Output the (x, y) coordinate of the center of the cell containing the given text.  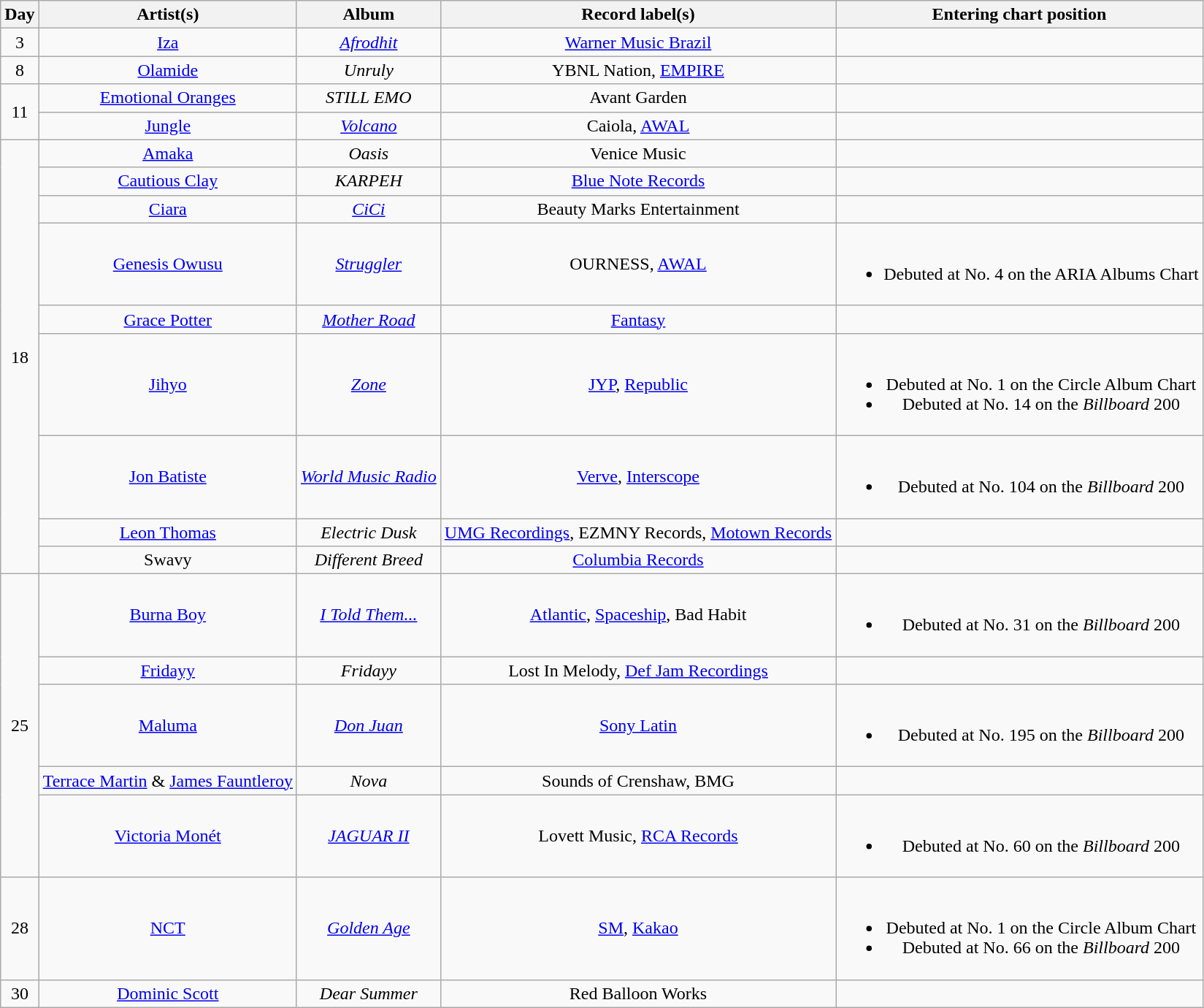
28 (20, 928)
Volcano (368, 126)
UMG Recordings, EZMNY Records, Motown Records (638, 532)
Debuted at No. 4 on the ARIA Albums Chart (1019, 264)
Debuted at No. 1 on the Circle Album ChartDebuted at No. 14 on the Billboard 200 (1019, 384)
Album (368, 15)
CiCi (368, 209)
SM, Kakao (638, 928)
Columbia Records (638, 560)
KARPEH (368, 181)
Electric Dusk (368, 532)
Nova (368, 781)
Venice Music (638, 153)
Jihyo (168, 384)
Red Balloon Works (638, 993)
Debuted at No. 31 on the Billboard 200 (1019, 615)
Lost In Melody, Def Jam Recordings (638, 671)
Oasis (368, 153)
YBNL Nation, EMPIRE (638, 70)
Debuted at No. 60 on the Billboard 200 (1019, 836)
Amaka (168, 153)
Ciara (168, 209)
25 (20, 726)
8 (20, 70)
11 (20, 112)
Unruly (368, 70)
Zone (368, 384)
Maluma (168, 726)
Emotional Oranges (168, 98)
OURNESS, AWAL (638, 264)
Leon Thomas (168, 532)
Day (20, 15)
Dominic Scott (168, 993)
Burna Boy (168, 615)
Genesis Owusu (168, 264)
Mother Road (368, 319)
Olamide (168, 70)
Verve, Interscope (638, 476)
3 (20, 42)
I Told Them... (368, 615)
Warner Music Brazil (638, 42)
Jungle (168, 126)
JAGUAR II (368, 836)
Fantasy (638, 319)
Blue Note Records (638, 181)
Terrace Martin & James Fauntleroy (168, 781)
STILL EMO (368, 98)
Record label(s) (638, 15)
JYP, Republic (638, 384)
Atlantic, Spaceship, Bad Habit (638, 615)
Caiola, AWAL (638, 126)
Lovett Music, RCA Records (638, 836)
Golden Age (368, 928)
Artist(s) (168, 15)
Beauty Marks Entertainment (638, 209)
Swavy (168, 560)
Debuted at No. 195 on the Billboard 200 (1019, 726)
Sony Latin (638, 726)
Afrodhit (368, 42)
Entering chart position (1019, 15)
World Music Radio (368, 476)
Different Breed (368, 560)
Sounds of Crenshaw, BMG (638, 781)
Grace Potter (168, 319)
Avant Garden (638, 98)
30 (20, 993)
Dear Summer (368, 993)
Cautious Clay (168, 181)
Jon Batiste (168, 476)
NCT (168, 928)
Struggler (368, 264)
Debuted at No. 104 on the Billboard 200 (1019, 476)
18 (20, 356)
Iza (168, 42)
Victoria Monét (168, 836)
Don Juan (368, 726)
Debuted at No. 1 on the Circle Album ChartDebuted at No. 66 on the Billboard 200 (1019, 928)
